Pinpoint the cell where the given text exists, returning its [X, Y] midpoint coordinate. 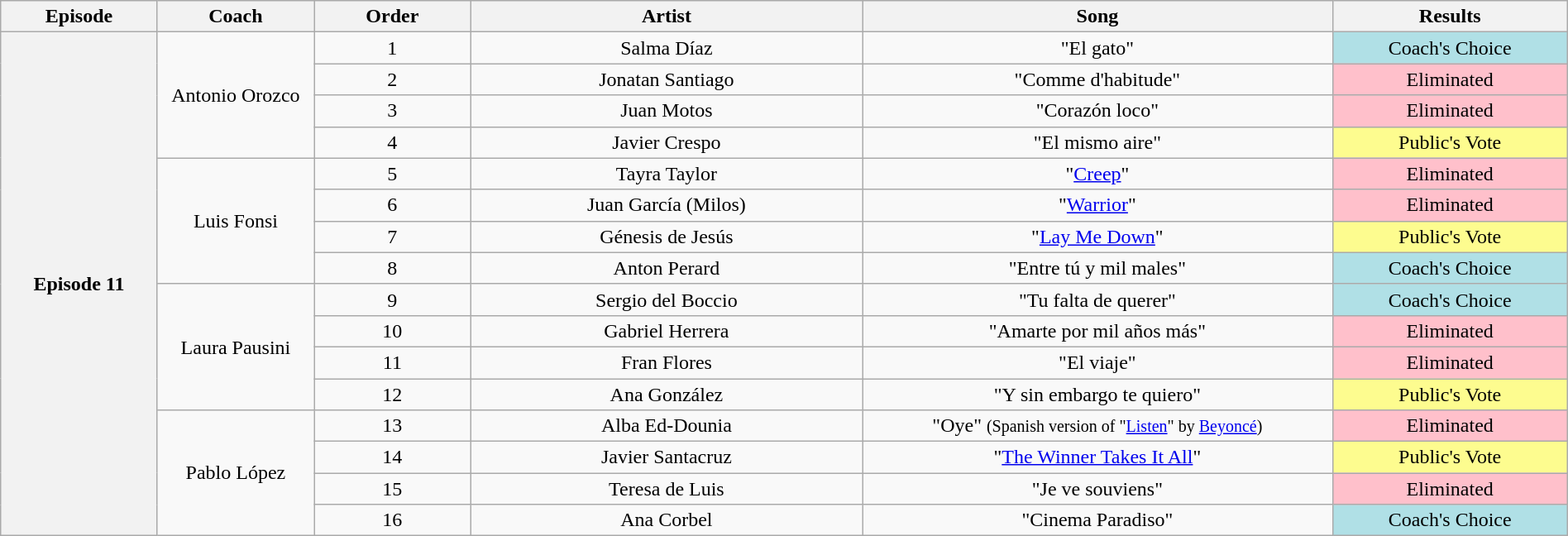
Ana González [667, 395]
"Je ve souviens" [1097, 489]
2 [392, 79]
Episode [79, 17]
"El mismo aire" [1097, 142]
"Tu falta de querer" [1097, 299]
"Creep" [1097, 174]
"Y sin embargo te quiero" [1097, 395]
"Comme d'habitude" [1097, 79]
Teresa de Luis [667, 489]
13 [392, 426]
Episode 11 [79, 285]
Coach [235, 17]
Sergio del Boccio [667, 299]
Alba Ed-Dounia [667, 426]
8 [392, 268]
"Corazón loco" [1097, 111]
9 [392, 299]
Jonatan Santiago [667, 79]
Fran Flores [667, 362]
Javier Santacruz [667, 457]
"Entre tú y mil males" [1097, 268]
Pablo López [235, 473]
7 [392, 237]
16 [392, 520]
6 [392, 205]
"Oye" (Spanish version of "Listen" by Beyoncé) [1097, 426]
Order [392, 17]
Luis Fonsi [235, 221]
Song [1097, 17]
"The Winner Takes It All" [1097, 457]
Javier Crespo [667, 142]
Laura Pausini [235, 347]
"Cinema Paradiso" [1097, 520]
Salma Díaz [667, 48]
10 [392, 331]
1 [392, 48]
Ana Corbel [667, 520]
Artist [667, 17]
Results [1450, 17]
Génesis de Jesús [667, 237]
Tayra Taylor [667, 174]
Juan García (Milos) [667, 205]
14 [392, 457]
3 [392, 111]
"Amarte por mil años más" [1097, 331]
Gabriel Herrera [667, 331]
5 [392, 174]
11 [392, 362]
12 [392, 395]
Antonio Orozco [235, 95]
"Warrior" [1097, 205]
15 [392, 489]
"El gato" [1097, 48]
Anton Perard [667, 268]
4 [392, 142]
Juan Motos [667, 111]
"El viaje" [1097, 362]
"Lay Me Down" [1097, 237]
